Pinpoint the cell where the given text exists, returning its [X, Y] midpoint coordinate. 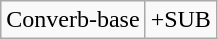
+SUB [180, 20]
Converb-base [73, 20]
